Pinpoint the cell where the given text exists, returning its [x, y] midpoint coordinate. 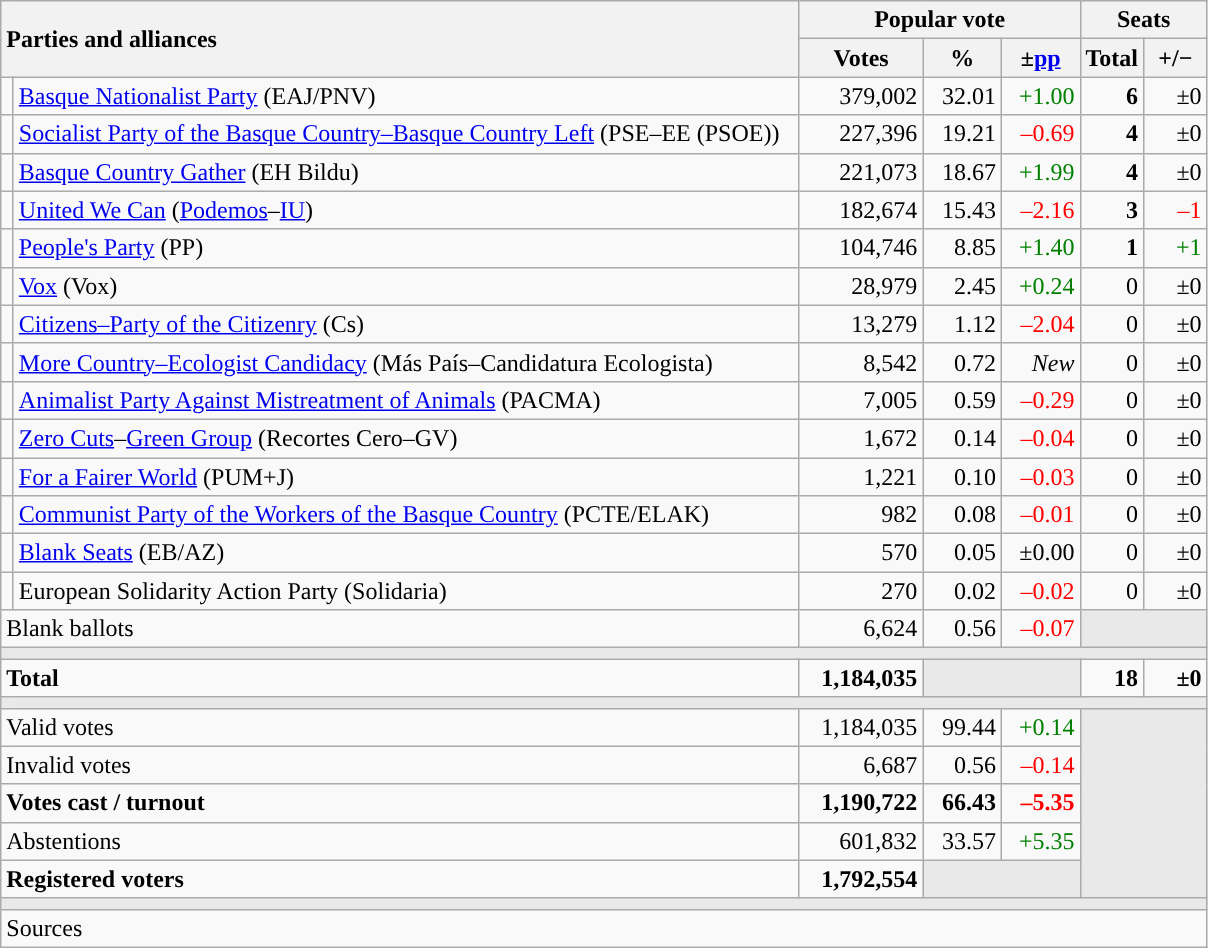
19.21 [962, 134]
European Solidarity Action Party (Solidaria) [406, 591]
More Country–Ecologist Candidacy (Más País–Candidatura Ecologista) [406, 362]
221,073 [861, 172]
0.14 [962, 438]
For a Fairer World (PUM+J) [406, 477]
601,832 [861, 841]
+1 [1176, 248]
Citizens–Party of the Citizenry (Cs) [406, 324]
99.44 [962, 727]
–2.16 [1040, 210]
Registered voters [400, 879]
32.01 [962, 96]
–5.35 [1040, 803]
New [1040, 362]
–0.02 [1040, 591]
28,979 [861, 286]
570 [861, 553]
Sources [604, 928]
–0.69 [1040, 134]
United We Can (Podemos–IU) [406, 210]
Basque Nationalist Party (EAJ/PNV) [406, 96]
Zero Cuts–Green Group (Recortes Cero–GV) [406, 438]
+1.99 [1040, 172]
8,542 [861, 362]
33.57 [962, 841]
Abstentions [400, 841]
0.10 [962, 477]
0.05 [962, 553]
Animalist Party Against Mistreatment of Animals (PACMA) [406, 400]
0.02 [962, 591]
227,396 [861, 134]
Invalid votes [400, 765]
1.12 [962, 324]
–0.29 [1040, 400]
Blank ballots [400, 629]
+0.24 [1040, 286]
1,190,722 [861, 803]
±0.00 [1040, 553]
±pp [1040, 58]
+1.00 [1040, 96]
–0.14 [1040, 765]
Communist Party of the Workers of the Basque Country (PCTE/ELAK) [406, 515]
6 [1112, 96]
+1.40 [1040, 248]
Parties and alliances [400, 39]
2.45 [962, 286]
Seats [1144, 20]
18.67 [962, 172]
379,002 [861, 96]
–0.07 [1040, 629]
1,672 [861, 438]
66.43 [962, 803]
+5.35 [1040, 841]
0.08 [962, 515]
6,624 [861, 629]
% [962, 58]
18 [1112, 678]
Popular vote [940, 20]
+0.14 [1040, 727]
–0.04 [1040, 438]
7,005 [861, 400]
8.85 [962, 248]
Blank Seats (EB/AZ) [406, 553]
+/− [1176, 58]
Basque Country Gather (EH Bildu) [406, 172]
182,674 [861, 210]
982 [861, 515]
Socialist Party of the Basque Country–Basque Country Left (PSE–EE (PSOE)) [406, 134]
13,279 [861, 324]
15.43 [962, 210]
3 [1112, 210]
0.72 [962, 362]
–2.04 [1040, 324]
1 [1112, 248]
–1 [1176, 210]
Votes [861, 58]
270 [861, 591]
6,687 [861, 765]
1,792,554 [861, 879]
Votes cast / turnout [400, 803]
–0.01 [1040, 515]
Valid votes [400, 727]
–0.03 [1040, 477]
104,746 [861, 248]
0.59 [962, 400]
Vox (Vox) [406, 286]
1,221 [861, 477]
People's Party (PP) [406, 248]
